Provide the (x, y) coordinate of the cell's center where the given text is located.  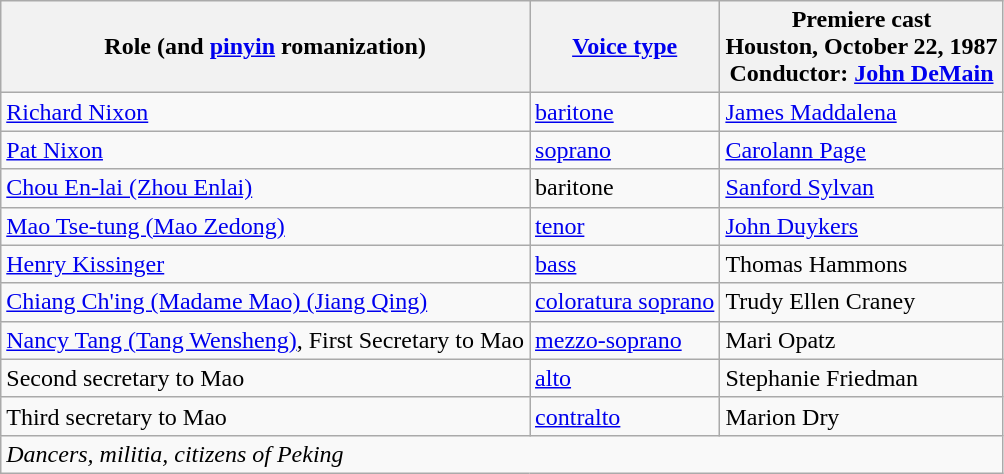
tenor (625, 226)
James Maddalena (862, 112)
Voice type (625, 47)
Trudy Ellen Craney (862, 302)
coloratura soprano (625, 302)
alto (625, 378)
Thomas Hammons (862, 264)
contralto (625, 416)
Mari Opatz (862, 340)
Stephanie Friedman (862, 378)
John Duykers (862, 226)
Chou En-lai (Zhou Enlai) (266, 188)
Premiere castHouston, October 22, 1987Conductor: John DeMain (862, 47)
bass (625, 264)
Dancers, militia, citizens of Peking (502, 454)
Henry Kissinger (266, 264)
mezzo-soprano (625, 340)
Chiang Ch'ing (Madame Mao) (Jiang Qing) (266, 302)
Carolann Page (862, 150)
Third secretary to Mao (266, 416)
Pat Nixon (266, 150)
Richard Nixon (266, 112)
Mao Tse-tung (Mao Zedong) (266, 226)
Role (and pinyin romanization) (266, 47)
Sanford Sylvan (862, 188)
Nancy Tang (Tang Wensheng), First Secretary to Mao (266, 340)
soprano (625, 150)
Second secretary to Mao (266, 378)
Marion Dry (862, 416)
